Identify which cell holds the provided text, then report its (X, Y) central coordinate. 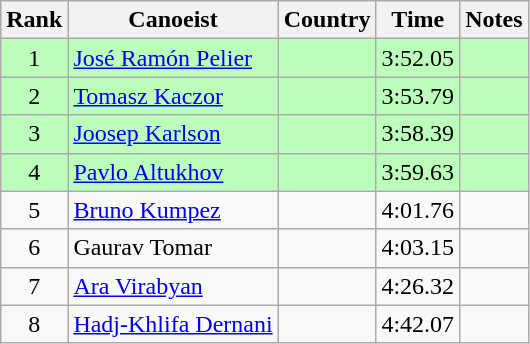
Rank (34, 20)
Hadj-Khlifa Dernani (173, 324)
Joosep Karlson (173, 134)
4 (34, 172)
Gaurav Tomar (173, 248)
Time (418, 20)
7 (34, 286)
Country (327, 20)
3:52.05 (418, 58)
2 (34, 96)
Tomasz Kaczor (173, 96)
3:53.79 (418, 96)
Pavlo Altukhov (173, 172)
Ara Virabyan (173, 286)
5 (34, 210)
Bruno Kumpez (173, 210)
4:42.07 (418, 324)
6 (34, 248)
3:59.63 (418, 172)
1 (34, 58)
Canoeist (173, 20)
3 (34, 134)
4:01.76 (418, 210)
3:58.39 (418, 134)
4:03.15 (418, 248)
Notes (494, 20)
4:26.32 (418, 286)
8 (34, 324)
José Ramón Pelier (173, 58)
